Return [x, y] of the center of cell containing provided text 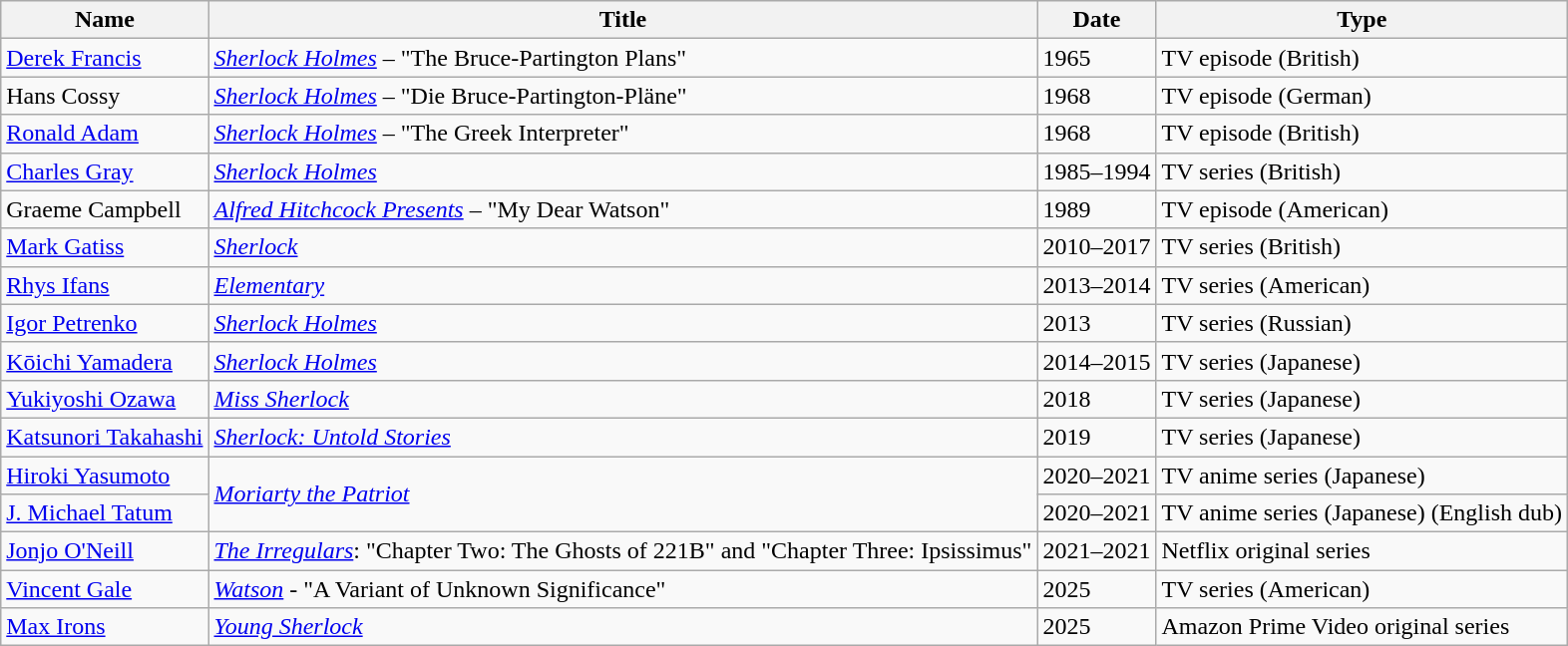
Amazon Prime Video original series [1362, 627]
Charles Gray [105, 171]
2014–2015 [1097, 361]
2021–2021 [1097, 551]
Kōichi Yamadera [105, 361]
Max Irons [105, 627]
Mark Gatiss [105, 247]
TV anime series (Japanese) [1362, 476]
Title [622, 20]
Watson - "A Variant of Unknown Significance" [622, 589]
Elementary [622, 285]
Sherlock Holmes – "The Bruce-Partington Plans" [622, 58]
Moriarty the Patriot [622, 494]
2018 [1097, 399]
Yukiyoshi Ozawa [105, 399]
TV anime series (Japanese) (English dub) [1362, 513]
TV series (Russian) [1362, 323]
TV episode (American) [1362, 209]
Katsunori Takahashi [105, 437]
2019 [1097, 437]
Hans Cossy [105, 96]
2010–2017 [1097, 247]
1965 [1097, 58]
Ronald Adam [105, 134]
Jonjo O'Neill [105, 551]
Miss Sherlock [622, 399]
Young Sherlock [622, 627]
1985–1994 [1097, 171]
J. Michael Tatum [105, 513]
2013 [1097, 323]
Vincent Gale [105, 589]
Sherlock Holmes – "Die Bruce-Partington-Pläne" [622, 96]
The Irregulars: "Chapter Two: The Ghosts of 221B" and "Chapter Three: Ipsissimus" [622, 551]
1989 [1097, 209]
Graeme Campbell [105, 209]
Sherlock: Untold Stories [622, 437]
Igor Petrenko [105, 323]
Rhys Ifans [105, 285]
Alfred Hitchcock Presents – "My Dear Watson" [622, 209]
Derek Francis [105, 58]
2013–2014 [1097, 285]
TV episode (German) [1362, 96]
Sherlock Holmes – "The Greek Interpreter" [622, 134]
Hiroki Yasumoto [105, 476]
Type [1362, 20]
Name [105, 20]
Date [1097, 20]
Sherlock [622, 247]
Netflix original series [1362, 551]
